Output the (X, Y) coordinate of the center of the cell containing the given text.  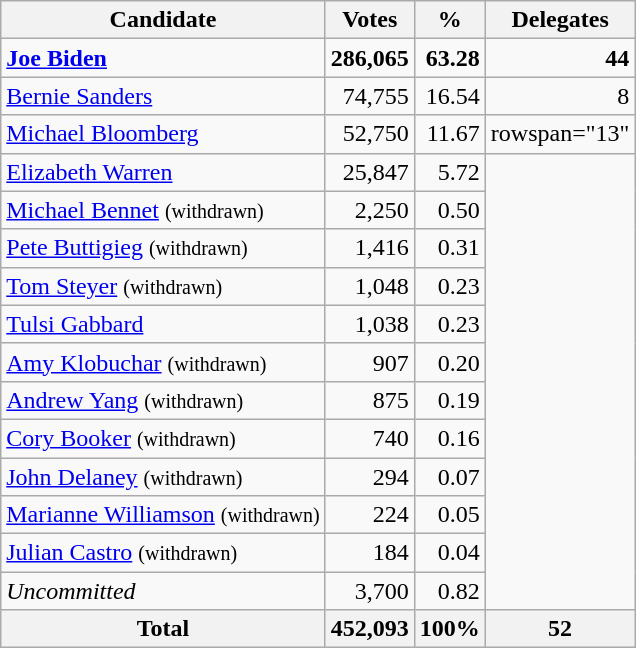
907 (370, 362)
Amy Klobuchar (withdrawn) (163, 362)
5.72 (450, 172)
224 (370, 515)
0.19 (450, 400)
Michael Bennet (withdrawn) (163, 210)
11.67 (450, 134)
52,750 (370, 134)
Pete Buttigieg (withdrawn) (163, 248)
Tom Steyer (withdrawn) (163, 286)
3,700 (370, 591)
286,065 (370, 58)
875 (370, 400)
0.04 (450, 553)
44 (560, 58)
74,755 (370, 96)
2,250 (370, 210)
Michael Bloomberg (163, 134)
52 (560, 629)
rowspan="13" (560, 134)
184 (370, 553)
Uncommitted (163, 591)
63.28 (450, 58)
Marianne Williamson (withdrawn) (163, 515)
8 (560, 96)
452,093 (370, 629)
Votes (370, 20)
0.50 (450, 210)
Andrew Yang (withdrawn) (163, 400)
1,038 (370, 324)
0.16 (450, 438)
294 (370, 477)
% (450, 20)
Joe Biden (163, 58)
0.05 (450, 515)
1,048 (370, 286)
Total (163, 629)
Candidate (163, 20)
0.20 (450, 362)
0.82 (450, 591)
Bernie Sanders (163, 96)
0.31 (450, 248)
Elizabeth Warren (163, 172)
Cory Booker (withdrawn) (163, 438)
Delegates (560, 20)
0.07 (450, 477)
100% (450, 629)
Tulsi Gabbard (163, 324)
16.54 (450, 96)
John Delaney (withdrawn) (163, 477)
740 (370, 438)
1,416 (370, 248)
25,847 (370, 172)
Julian Castro (withdrawn) (163, 553)
